Detect which cell encompasses the target text, then output its (X, Y) center coordinate. 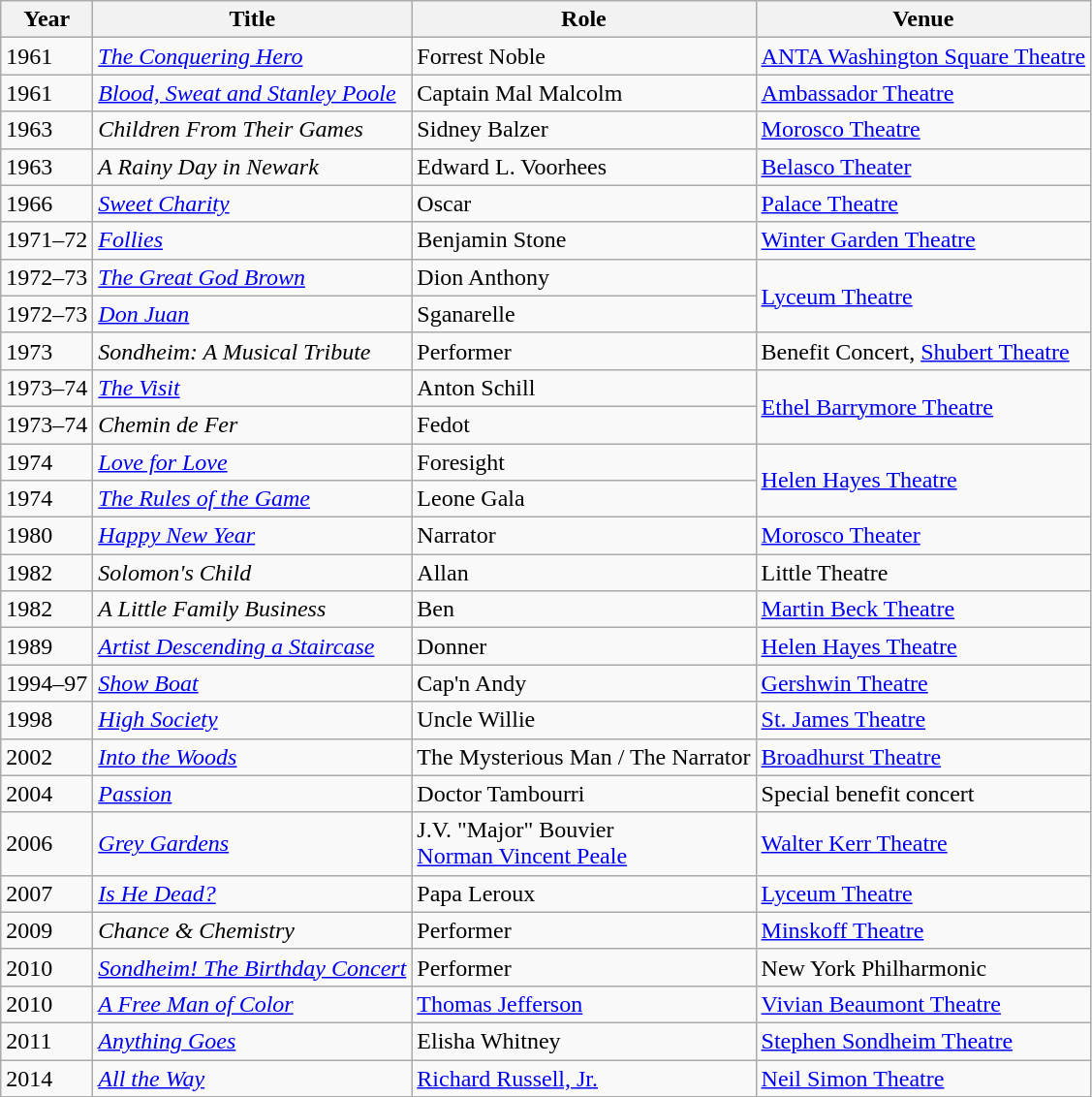
Doctor Tambourri (583, 794)
1989 (47, 646)
Fedot (583, 424)
All the Way (252, 1079)
Broadhurst Theatre (923, 757)
Blood, Sweat and Stanley Poole (252, 93)
Winter Garden Theatre (923, 240)
Neil Simon Theatre (923, 1079)
1994–97 (47, 683)
Title (252, 19)
Special benefit concert (923, 794)
Richard Russell, Jr. (583, 1079)
2006 (47, 843)
Benjamin Stone (583, 240)
Thomas Jefferson (583, 1004)
A Free Man of Color (252, 1004)
Uncle Willie (583, 720)
Dion Anthony (583, 277)
Morosco Theatre (923, 130)
Belasco Theater (923, 167)
Venue (923, 19)
Allan (583, 573)
Gershwin Theatre (923, 683)
A Rainy Day in Newark (252, 167)
Passion (252, 794)
Sidney Balzer (583, 130)
Palace Theatre (923, 204)
Morosco Theater (923, 536)
Sweet Charity (252, 204)
High Society (252, 720)
Oscar (583, 204)
1966 (47, 204)
1998 (47, 720)
Happy New Year (252, 536)
Solomon's Child (252, 573)
Little Theatre (923, 573)
J.V. "Major" Bouvier Norman Vincent Peale (583, 843)
Papa Leroux (583, 893)
Leone Gala (583, 499)
The Great God Brown (252, 277)
Love for Love (252, 462)
2014 (47, 1079)
St. James Theatre (923, 720)
ANTA Washington Square Theatre (923, 56)
2009 (47, 930)
Anything Goes (252, 1041)
Forrest Noble (583, 56)
Chance & Chemistry (252, 930)
Sondheim: A Musical Tribute (252, 351)
1973 (47, 351)
Anton Schill (583, 388)
Vivian Beaumont Theatre (923, 1004)
Edward L. Voorhees (583, 167)
1980 (47, 536)
Stephen Sondheim Theatre (923, 1041)
2007 (47, 893)
Ethel Barrymore Theatre (923, 406)
Martin Beck Theatre (923, 610)
Role (583, 19)
Cap'n Andy (583, 683)
A Little Family Business (252, 610)
2004 (47, 794)
Into the Woods (252, 757)
Chemin de Fer (252, 424)
New York Philharmonic (923, 967)
Ambassador Theatre (923, 93)
Ben (583, 610)
The Rules of the Game (252, 499)
The Conquering Hero (252, 56)
Sganarelle (583, 314)
Narrator (583, 536)
Grey Gardens (252, 843)
2002 (47, 757)
Donner (583, 646)
The Mysterious Man / The Narrator (583, 757)
Walter Kerr Theatre (923, 843)
Elisha Whitney (583, 1041)
Children From Their Games (252, 130)
Minskoff Theatre (923, 930)
Benefit Concert, Shubert Theatre (923, 351)
Foresight (583, 462)
Don Juan (252, 314)
Year (47, 19)
Sondheim! The Birthday Concert (252, 967)
Is He Dead? (252, 893)
Follies (252, 240)
Artist Descending a Staircase (252, 646)
Show Boat (252, 683)
2011 (47, 1041)
The Visit (252, 388)
1971–72 (47, 240)
Captain Mal Malcolm (583, 93)
